Return the [X, Y] coordinate for the center point of the cell that contains the specified text.  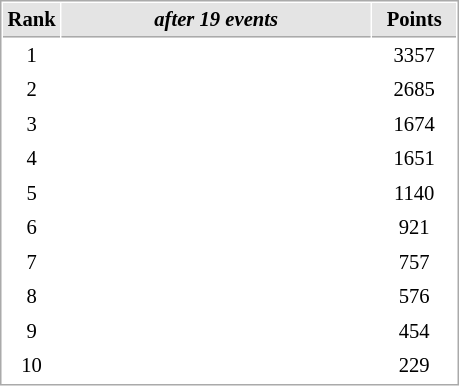
7 [32, 262]
576 [414, 296]
2685 [414, 90]
454 [414, 332]
6 [32, 228]
1651 [414, 158]
9 [32, 332]
1 [32, 56]
Points [414, 20]
4 [32, 158]
757 [414, 262]
after 19 events [216, 20]
Rank [32, 20]
2 [32, 90]
1674 [414, 124]
3 [32, 124]
5 [32, 194]
3357 [414, 56]
8 [32, 296]
229 [414, 366]
921 [414, 228]
1140 [414, 194]
10 [32, 366]
